Locate the cell with the specified text and output its (X, Y) center coordinate. 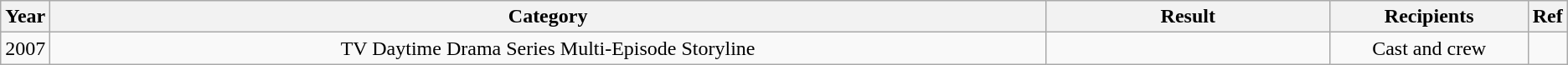
Year (25, 17)
Recipients (1429, 17)
Cast and crew (1429, 48)
Category (548, 17)
TV Daytime Drama Series Multi-Episode Storyline (548, 48)
Result (1188, 17)
2007 (25, 48)
Ref (1548, 17)
